Detect which cell encompasses the target text, then output its [X, Y] center coordinate. 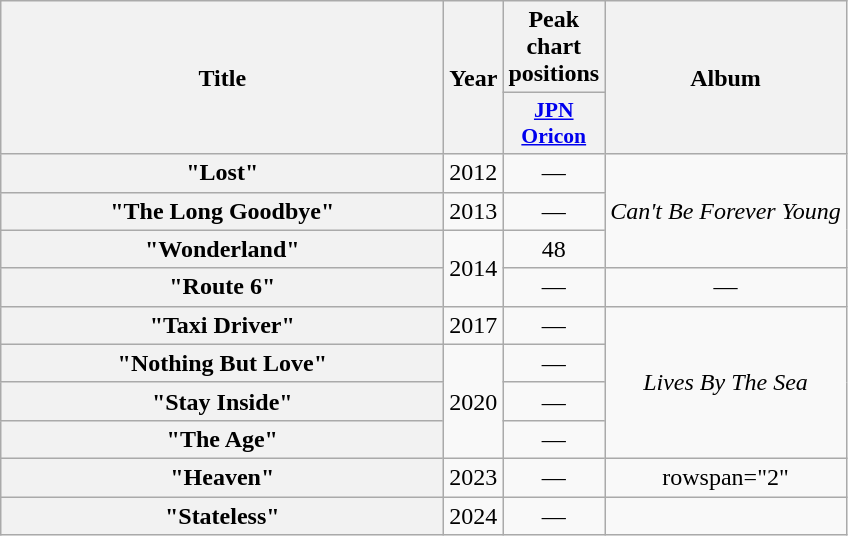
Year [474, 78]
"Heaven" [222, 477]
2023 [474, 477]
Peak chart positions [554, 47]
2014 [474, 268]
JPNOricon [554, 124]
Album [726, 78]
"The Long Goodbye" [222, 211]
"Nothing But Love" [222, 363]
48 [554, 249]
2024 [474, 515]
Title [222, 78]
2012 [474, 173]
"Taxi Driver" [222, 325]
"Stay Inside" [222, 401]
"The Age" [222, 439]
"Stateless" [222, 515]
Can't Be Forever Young [726, 211]
2017 [474, 325]
2020 [474, 401]
2013 [474, 211]
Lives By The Sea [726, 382]
"Lost" [222, 173]
"Route 6" [222, 287]
rowspan="2" [726, 477]
"Wonderland" [222, 249]
